Pinpoint the cell where the given text exists, returning its (x, y) midpoint coordinate. 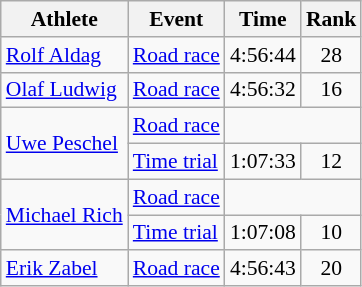
Uwe Peschel (64, 144)
10 (332, 233)
4:56:32 (263, 90)
28 (332, 55)
4:56:44 (263, 55)
Athlete (64, 19)
Event (176, 19)
20 (332, 269)
4:56:43 (263, 269)
16 (332, 90)
1:07:33 (263, 162)
1:07:08 (263, 233)
Time (263, 19)
Olaf Ludwig (64, 90)
Rolf Aldag (64, 55)
Michael Rich (64, 214)
12 (332, 162)
Erik Zabel (64, 269)
Rank (332, 19)
